Provide the (X, Y) coordinate of the cell's center where the given text is located.  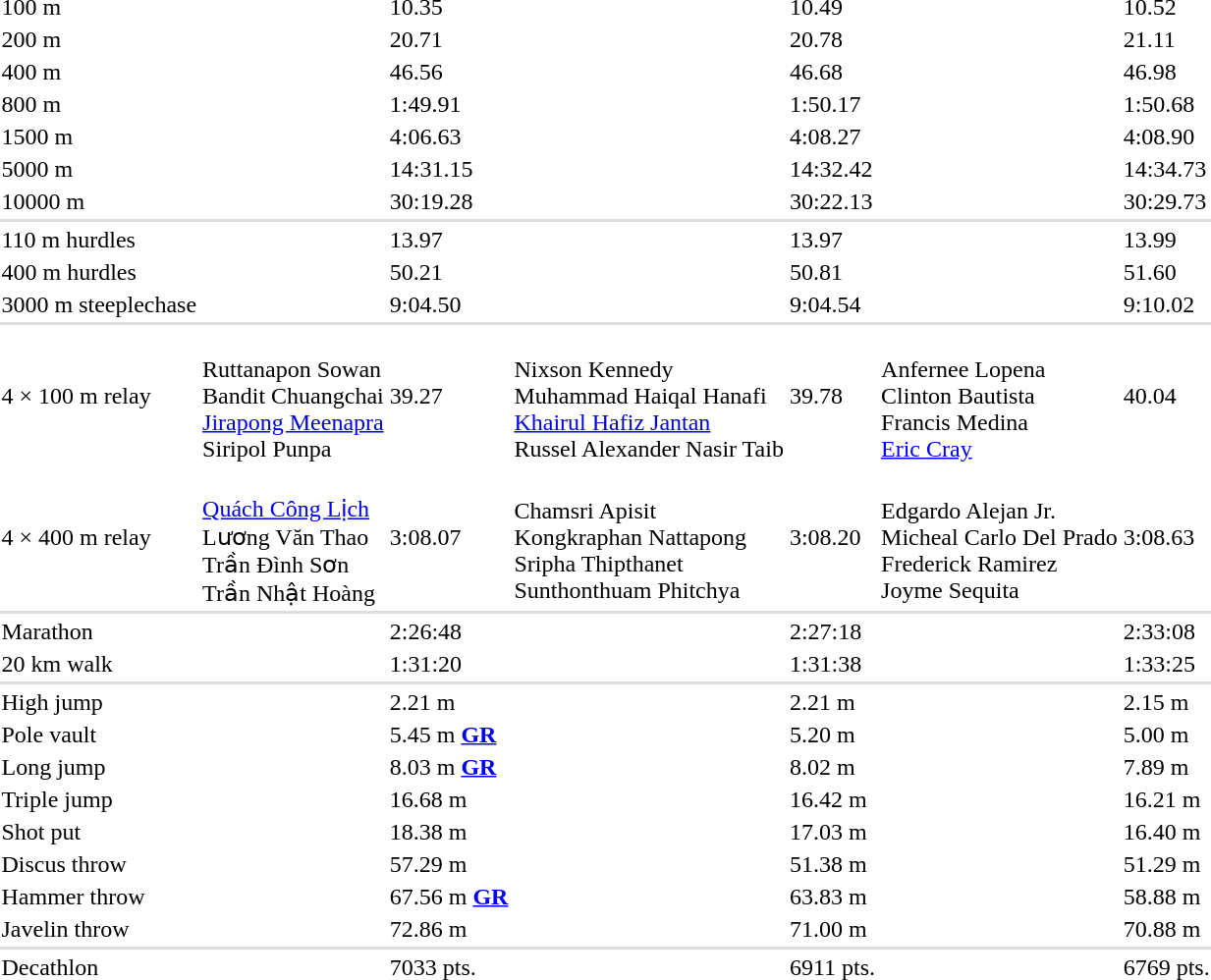
72.86 m (449, 929)
1:33:25 (1167, 664)
39.27 (449, 396)
16.21 m (1167, 799)
4:08.90 (1167, 136)
46.56 (449, 72)
63.83 m (832, 897)
30:22.13 (832, 201)
10000 m (99, 201)
4:08.27 (832, 136)
200 m (99, 39)
2:33:08 (1167, 631)
3:08.07 (449, 537)
17.03 m (832, 832)
30:19.28 (449, 201)
Nixson KennedyMuhammad Haiqal HanafiKhairul Hafiz JantanRussel Alexander Nasir Taib (649, 396)
Edgardo Alejan Jr.Micheal Carlo Del PradoFrederick RamirezJoyme Sequita (1000, 537)
51.60 (1167, 272)
51.38 m (832, 864)
Shot put (99, 832)
14:31.15 (449, 169)
Marathon (99, 631)
Javelin throw (99, 929)
Chamsri ApisitKongkraphan NattapongSripha Thipthanet Sunthonthuam Phitchya (649, 537)
4 × 400 m relay (99, 537)
8.02 m (832, 767)
Long jump (99, 767)
Anfernee LopenaClinton BautistaFrancis MedinaEric Cray (1000, 396)
9:04.54 (832, 304)
Pole vault (99, 735)
20.78 (832, 39)
46.68 (832, 72)
4:06.63 (449, 136)
20 km walk (99, 664)
14:34.73 (1167, 169)
5.45 m GR (449, 735)
2:26:48 (449, 631)
2.15 m (1167, 702)
7.89 m (1167, 767)
1:50.17 (832, 104)
4 × 100 m relay (99, 396)
5.00 m (1167, 735)
71.00 m (832, 929)
5.20 m (832, 735)
Hammer throw (99, 897)
9:10.02 (1167, 304)
Discus throw (99, 864)
Triple jump (99, 799)
1:31:20 (449, 664)
16.40 m (1167, 832)
3000 m steeplechase (99, 304)
1:31:38 (832, 664)
High jump (99, 702)
Quách Công LịchLương Văn ThaoTrần Đình SơnTrần Nhật Hoàng (294, 537)
5000 m (99, 169)
400 m (99, 72)
1500 m (99, 136)
14:32.42 (832, 169)
20.71 (449, 39)
40.04 (1167, 396)
16.42 m (832, 799)
16.68 m (449, 799)
18.38 m (449, 832)
Ruttanapon SowanBandit ChuangchaiJirapong MeenapraSiripol Punpa (294, 396)
70.88 m (1167, 929)
21.11 (1167, 39)
67.56 m GR (449, 897)
58.88 m (1167, 897)
2:27:18 (832, 631)
400 m hurdles (99, 272)
3:08.20 (832, 537)
8.03 m GR (449, 767)
1:49.91 (449, 104)
1:50.68 (1167, 104)
13.99 (1167, 240)
800 m (99, 104)
51.29 m (1167, 864)
30:29.73 (1167, 201)
50.81 (832, 272)
46.98 (1167, 72)
9:04.50 (449, 304)
110 m hurdles (99, 240)
57.29 m (449, 864)
50.21 (449, 272)
3:08.63 (1167, 537)
39.78 (832, 396)
